Search for the cell housing the specified text and yield its [X, Y] center coordinate. 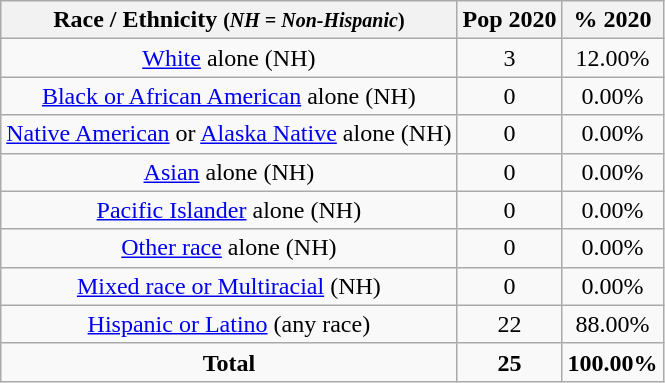
Total [229, 362]
Mixed race or Multiracial (NH) [229, 286]
3 [510, 58]
Pop 2020 [510, 20]
% 2020 [612, 20]
Other race alone (NH) [229, 248]
Asian alone (NH) [229, 172]
25 [510, 362]
100.00% [612, 362]
Native American or Alaska Native alone (NH) [229, 134]
22 [510, 324]
Race / Ethnicity (NH = Non-Hispanic) [229, 20]
88.00% [612, 324]
12.00% [612, 58]
Pacific Islander alone (NH) [229, 210]
Hispanic or Latino (any race) [229, 324]
White alone (NH) [229, 58]
Black or African American alone (NH) [229, 96]
